Locate the cell with the specified text and output its [X, Y] center coordinate. 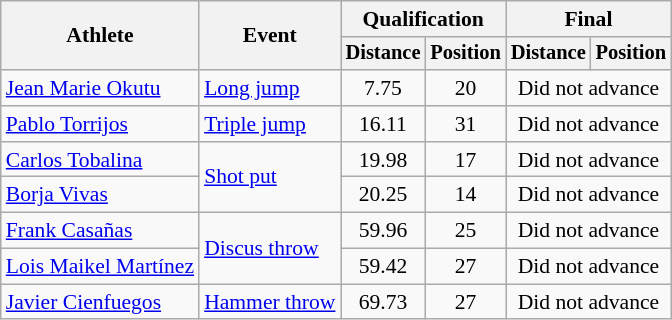
Long jump [270, 88]
Borja Vivas [100, 195]
Jean Marie Okutu [100, 88]
59.96 [384, 231]
7.75 [384, 88]
19.98 [384, 160]
14 [465, 195]
17 [465, 160]
20 [465, 88]
Pablo Torrijos [100, 124]
Qualification [424, 19]
Triple jump [270, 124]
25 [465, 231]
Hammer throw [270, 302]
Final [588, 19]
Carlos Tobalina [100, 160]
Athlete [100, 36]
Lois Maikel Martínez [100, 267]
Event [270, 36]
Shot put [270, 178]
Discus throw [270, 248]
20.25 [384, 195]
16.11 [384, 124]
Frank Casañas [100, 231]
31 [465, 124]
69.73 [384, 302]
Javier Cienfuegos [100, 302]
59.42 [384, 267]
